Detect which cell encompasses the target text, then output its (X, Y) center coordinate. 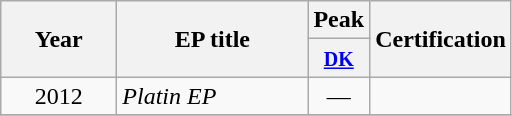
Platin EP (212, 96)
DK (339, 58)
Peak (339, 20)
— (339, 96)
Certification (441, 39)
EP title (212, 39)
2012 (59, 96)
Year (59, 39)
